Detect which cell encompasses the target text, then output its (X, Y) center coordinate. 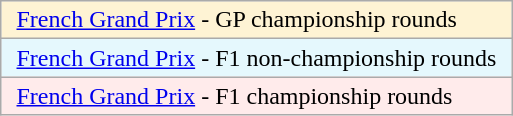
French Grand Prix - F1 non-championship rounds (256, 58)
French Grand Prix - F1 championship rounds (256, 96)
French Grand Prix - GP championship rounds (256, 20)
